Return the [x, y] coordinate for the center point of the cell that contains the specified text.  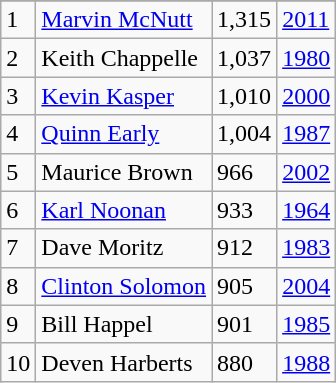
2004 [306, 286]
2000 [306, 96]
1,315 [244, 20]
2002 [306, 172]
1987 [306, 134]
1980 [306, 58]
Keith Chappelle [124, 58]
6 [18, 210]
1964 [306, 210]
Karl Noonan [124, 210]
Maurice Brown [124, 172]
Bill Happel [124, 324]
Dave Moritz [124, 248]
966 [244, 172]
912 [244, 248]
1983 [306, 248]
Quinn Early [124, 134]
Deven Harberts [124, 362]
Kevin Kasper [124, 96]
8 [18, 286]
905 [244, 286]
2 [18, 58]
901 [244, 324]
1,037 [244, 58]
Marvin McNutt [124, 20]
1,010 [244, 96]
5 [18, 172]
933 [244, 210]
10 [18, 362]
1 [18, 20]
4 [18, 134]
1,004 [244, 134]
1988 [306, 362]
1985 [306, 324]
9 [18, 324]
3 [18, 96]
880 [244, 362]
Clinton Solomon [124, 286]
2011 [306, 20]
7 [18, 248]
